Locate the cell with the specified text and output its (x, y) center coordinate. 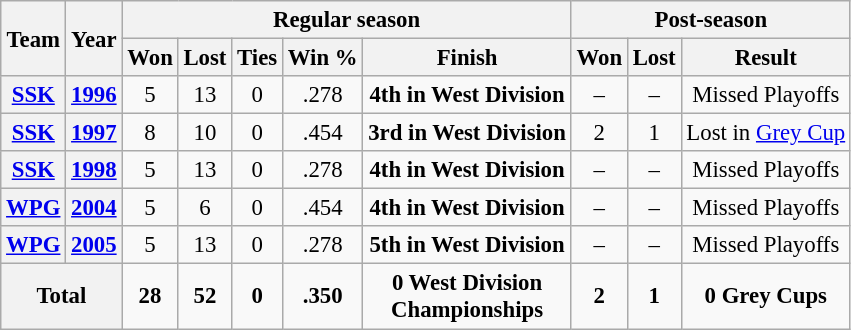
0 West DivisionChampionships (467, 296)
1996 (94, 95)
Finish (467, 58)
Team (34, 38)
Regular season (346, 20)
8 (150, 133)
2004 (94, 208)
6 (205, 208)
Year (94, 38)
Total (62, 296)
Ties (258, 58)
52 (205, 296)
Lost in Grey Cup (766, 133)
5th in West Division (467, 245)
10 (205, 133)
3rd in West Division (467, 133)
1997 (94, 133)
Result (766, 58)
2005 (94, 245)
Win % (322, 58)
0 Grey Cups (766, 296)
Post-season (710, 20)
1998 (94, 170)
28 (150, 296)
.350 (322, 296)
